Identify which cell holds the provided text, then report its (X, Y) central coordinate. 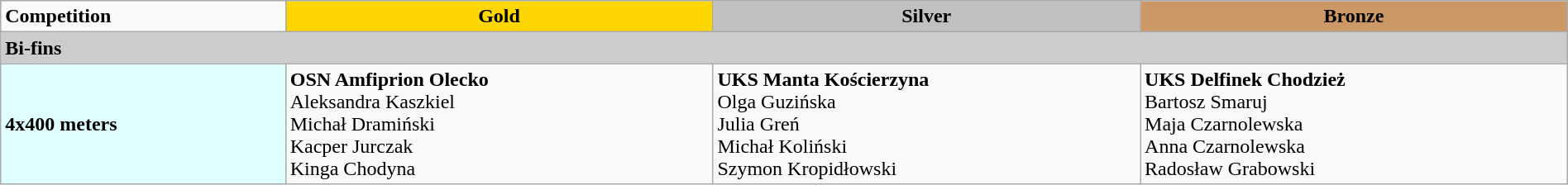
Bronze (1355, 17)
Bi-fins (784, 48)
UKS Delfinek ChodzieżBartosz SmarujMaja CzarnolewskaAnna CzarnolewskaRadosław Grabowski (1355, 124)
Gold (500, 17)
Silver (926, 17)
Competition (143, 17)
4x400 meters (143, 124)
OSN Amfiprion OleckoAleksandra KaszkielMichał DramińskiKacper JurczakKinga Chodyna (500, 124)
UKS Manta KościerzynaOlga GuzińskaJulia GreńMichał KolińskiSzymon Kropidłowski (926, 124)
